Scan for the cell matching the given text and deliver its (X, Y) coordinate at center. 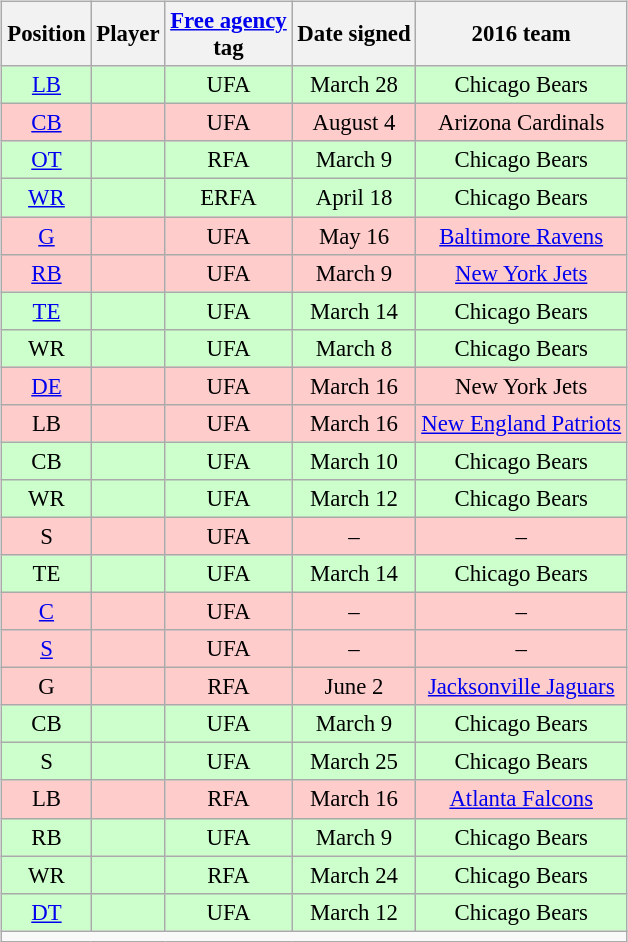
2016 team (522, 34)
ERFA (228, 198)
May 16 (354, 235)
March 8 (354, 348)
Player (128, 34)
March 28 (354, 85)
Free agencytag (228, 34)
Date signed (354, 34)
March 24 (354, 875)
August 4 (354, 123)
OT (46, 160)
Position (46, 34)
DE (46, 386)
C (46, 611)
New England Patriots (522, 423)
June 2 (354, 687)
Jacksonville Jaguars (522, 687)
DT (46, 912)
March 10 (354, 461)
Arizona Cardinals (522, 123)
Atlanta Falcons (522, 799)
April 18 (354, 198)
March 25 (354, 762)
Baltimore Ravens (522, 235)
